Locate the cell with the specified text and output its (x, y) center coordinate. 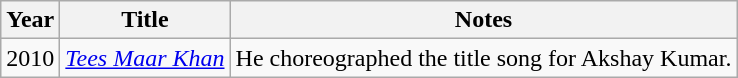
2010 (30, 58)
Year (30, 20)
Tees Maar Khan (145, 58)
Notes (484, 20)
He choreographed the title song for Akshay Kumar. (484, 58)
Title (145, 20)
